For the text-containing cell, return its midpoint in (x, y) coordinate format. 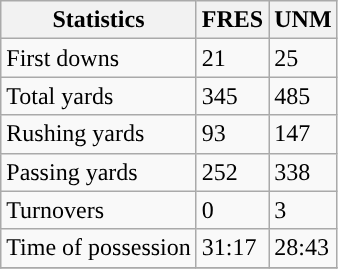
FRES (232, 20)
Rushing yards (99, 134)
147 (303, 134)
Turnovers (99, 210)
25 (303, 58)
0 (232, 210)
UNM (303, 20)
Passing yards (99, 172)
345 (232, 96)
Statistics (99, 20)
21 (232, 58)
93 (232, 134)
28:43 (303, 248)
3 (303, 210)
31:17 (232, 248)
485 (303, 96)
252 (232, 172)
338 (303, 172)
First downs (99, 58)
Total yards (99, 96)
Time of possession (99, 248)
